Output the (x, y) coordinate of the center of the cell containing the given text.  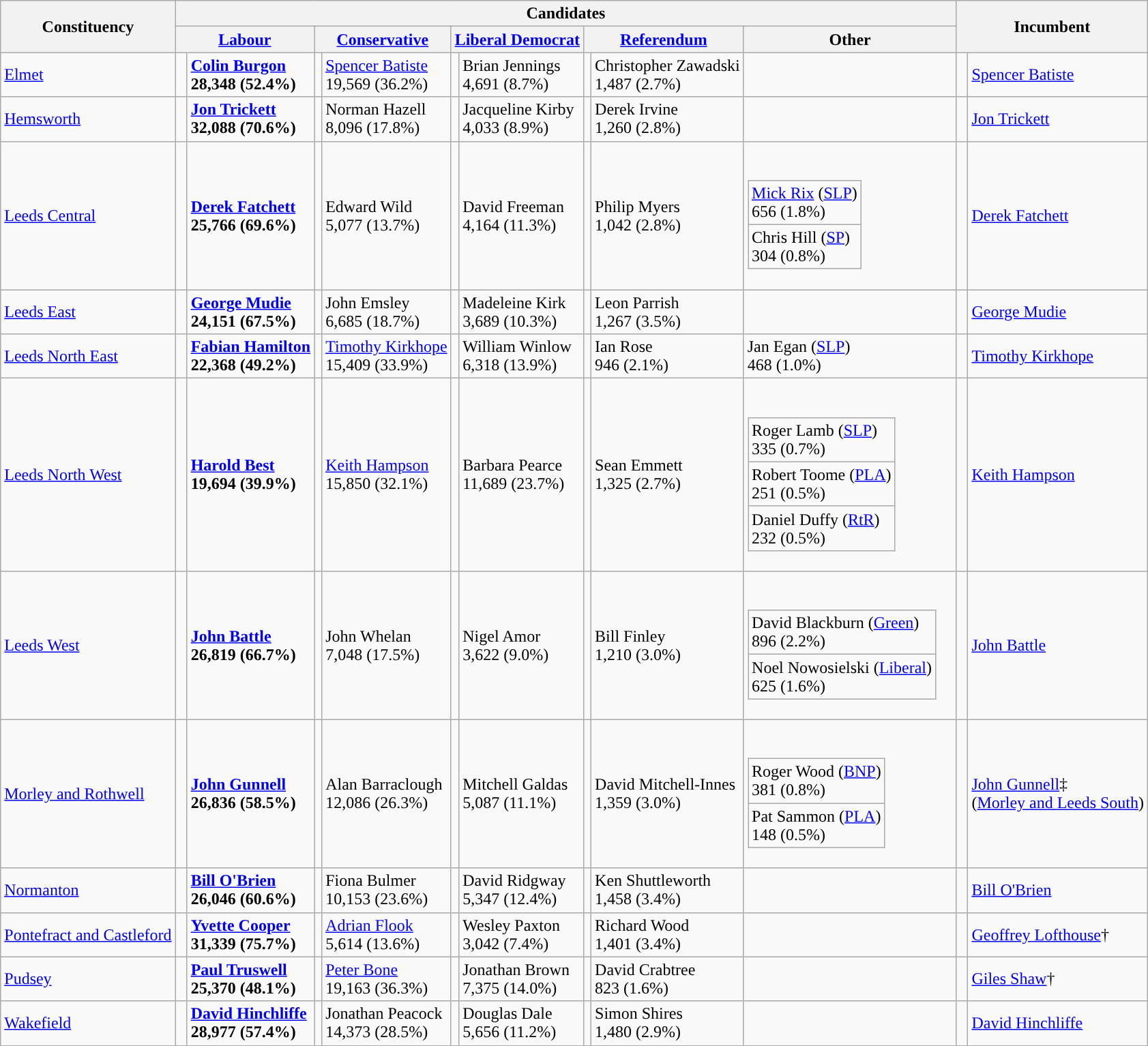
Nigel Amor3,622 (9.0%) (521, 646)
Ian Rose946 (2.1%) (668, 356)
Roger Lamb (SLP)335 (0.7%) Robert Toome (PLA)251 (0.5%) Daniel Duffy (RtR)232 (0.5%) (850, 475)
Jon Trickett (1058, 119)
David Mitchell-Innes1,359 (3.0%) (668, 794)
Bill O'Brien (1058, 891)
Derek Irvine1,260 (2.8%) (668, 119)
Robert Toome (PLA)251 (0.5%) (822, 484)
Jan Egan (SLP)468 (1.0%) (850, 356)
David Hinchliffe (1058, 1023)
Edward Wild5,077 (13.7%) (387, 215)
William Winlow6,318 (13.9%) (521, 356)
Roger Wood (BNP)381 (0.8%) Pat Sammon (PLA)148 (0.5%) (850, 794)
Bill O'Brien26,046 (60.6%) (250, 891)
George Mudie (1058, 312)
Harold Best19,694 (39.9%) (250, 475)
Constituency (88, 27)
Derek Fatchett (1058, 215)
Philip Myers1,042 (2.8%) (668, 215)
Conservative (383, 40)
Alan Barraclough12,086 (26.3%) (387, 794)
Chris Hill (SP)304 (0.8%) (805, 247)
Roger Wood (BNP)381 (0.8%) (817, 781)
Douglas Dale5,656 (11.2%) (521, 1023)
David Blackburn (Green)896 (2.2%) Noel Nowosielski (Liberal)625 (1.6%) (850, 646)
Leeds North East (88, 356)
Morley and Rothwell (88, 794)
Mick Rix (SLP)656 (1.8%) Chris Hill (SP)304 (0.8%) (850, 215)
John Emsley6,685 (18.7%) (387, 312)
Spencer Batiste19,569 (36.2%) (387, 75)
George Mudie24,151 (67.5%) (250, 312)
Giles Shaw† (1058, 979)
Elmet (88, 75)
Madeleine Kirk3,689 (10.3%) (521, 312)
Candidates (566, 14)
Labour (244, 40)
Keith Hampson15,850 (32.1%) (387, 475)
John Battle (1058, 646)
Incumbent (1052, 27)
David Freeman4,164 (11.3%) (521, 215)
Liberal Democrat (517, 40)
Wesley Paxton3,042 (7.4%) (521, 934)
Leeds Central (88, 215)
Wakefield (88, 1023)
Derek Fatchett25,766 (69.6%) (250, 215)
Timothy Kirkhope (1058, 356)
John Whelan7,048 (17.5%) (387, 646)
David Blackburn (Green)896 (2.2%) (842, 633)
John Gunnell‡(Morley and Leeds South) (1058, 794)
Fabian Hamilton22,368 (49.2%) (250, 356)
Referendum (663, 40)
Pontefract and Castleford (88, 934)
Norman Hazell8,096 (17.8%) (387, 119)
Mick Rix (SLP)656 (1.8%) (805, 202)
John Gunnell26,836 (58.5%) (250, 794)
Hemsworth (88, 119)
Keith Hampson (1058, 475)
Colin Burgon28,348 (52.4%) (250, 75)
Timothy Kirkhope15,409 (33.9%) (387, 356)
Richard Wood1,401 (3.4%) (668, 934)
Sean Emmett1,325 (2.7%) (668, 475)
Normanton (88, 891)
Geoffrey Lofthouse† (1058, 934)
David Crabtree823 (1.6%) (668, 979)
Jacqueline Kirby4,033 (8.9%) (521, 119)
Adrian Flook5,614 (13.6%) (387, 934)
Pat Sammon (PLA)148 (0.5%) (817, 825)
David Ridgway5,347 (12.4%) (521, 891)
Peter Bone19,163 (36.3%) (387, 979)
Leon Parrish1,267 (3.5%) (668, 312)
Leeds East (88, 312)
Leeds North West (88, 475)
Jonathan Brown7,375 (14.0%) (521, 979)
David Hinchliffe28,977 (57.4%) (250, 1023)
Paul Truswell25,370 (48.1%) (250, 979)
Leeds West (88, 646)
Brian Jennings4,691 (8.7%) (521, 75)
Other (850, 40)
Daniel Duffy (RtR)232 (0.5%) (822, 528)
Christopher Zawadski1,487 (2.7%) (668, 75)
Fiona Bulmer10,153 (23.6%) (387, 891)
John Battle26,819 (66.7%) (250, 646)
Pudsey (88, 979)
Barbara Pearce11,689 (23.7%) (521, 475)
Ken Shuttleworth1,458 (3.4%) (668, 891)
Jon Trickett32,088 (70.6%) (250, 119)
Simon Shires1,480 (2.9%) (668, 1023)
Yvette Cooper31,339 (75.7%) (250, 934)
Jonathan Peacock14,373 (28.5%) (387, 1023)
Roger Lamb (SLP)335 (0.7%) (822, 439)
Bill Finley1,210 (3.0%) (668, 646)
Mitchell Galdas5,087 (11.1%) (521, 794)
Spencer Batiste (1058, 75)
Noel Nowosielski (Liberal)625 (1.6%) (842, 676)
